Determine the [X, Y] coordinate at the center of the cell enclosing the given text.  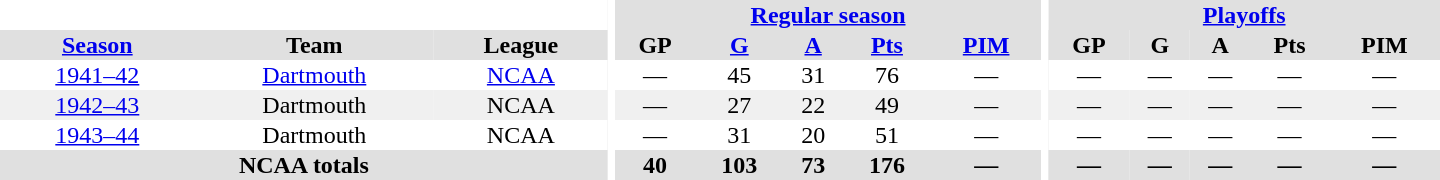
NCAA totals [304, 165]
76 [886, 75]
103 [740, 165]
73 [813, 165]
22 [813, 105]
20 [813, 135]
45 [740, 75]
1942–43 [98, 105]
Regular season [828, 15]
Playoffs [1244, 15]
49 [886, 105]
Team [314, 45]
40 [654, 165]
Season [98, 45]
1941–42 [98, 75]
27 [740, 105]
1943–44 [98, 135]
League [521, 45]
51 [886, 135]
176 [886, 165]
